Capture the cell that displays the provided text and extract its [x, y] central coordinate. 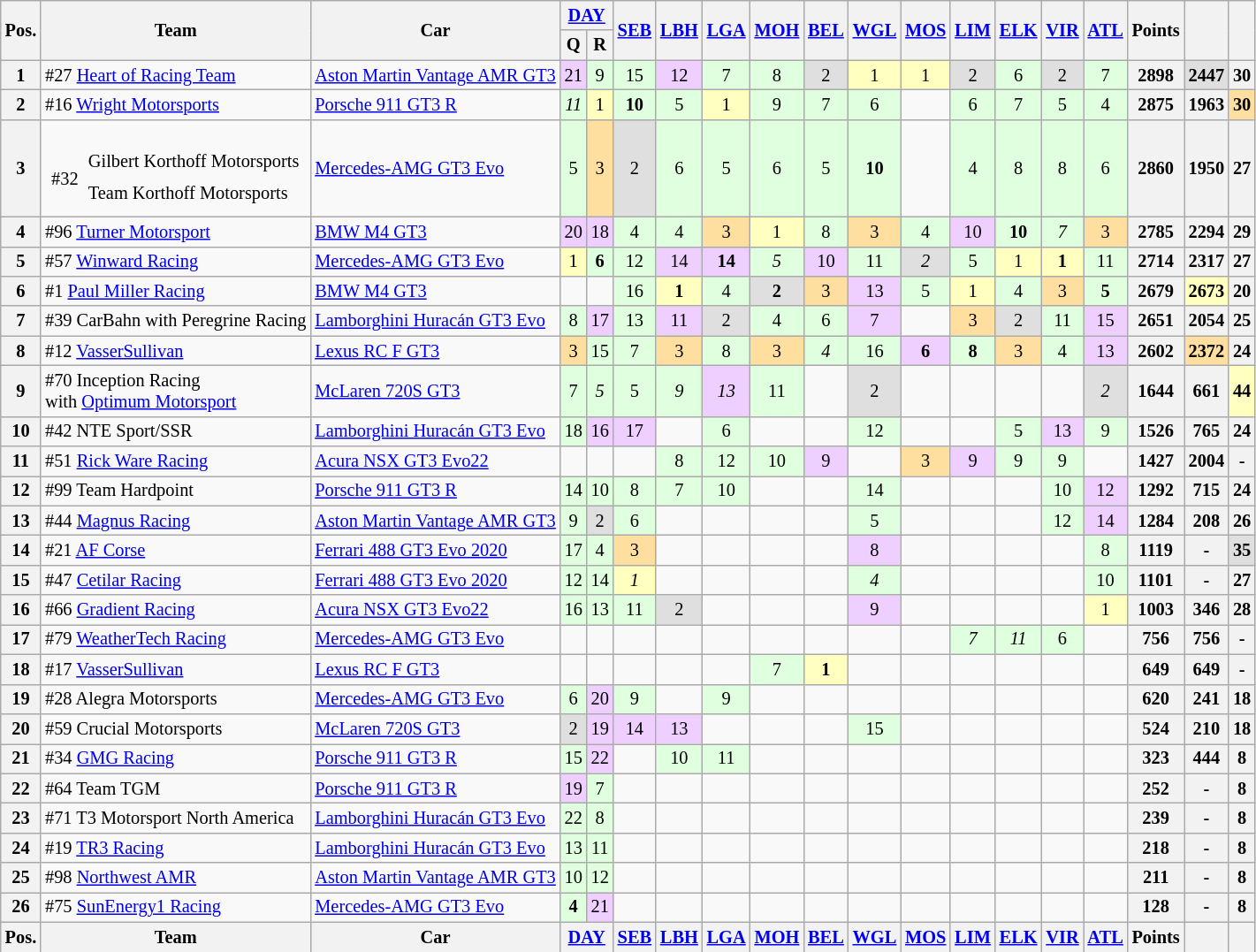
211 [1156, 878]
1644 [1156, 391]
620 [1156, 699]
1284 [1156, 521]
#17 VasserSullivan [175, 669]
#71 T3 Motorsport North America [175, 818]
765 [1207, 431]
#39 CarBahn with Peregrine Racing [175, 321]
2673 [1207, 291]
2054 [1207, 321]
#19 TR3 Racing [175, 848]
1003 [1156, 610]
#12 VasserSullivan [175, 351]
1119 [1156, 551]
#47 Cetilar Racing [175, 580]
#21 AF Corse [175, 551]
#96 Turner Motorsport [175, 232]
1950 [1207, 168]
23 [21, 818]
524 [1156, 728]
Q [574, 45]
#57 Winward Racing [175, 262]
35 [1242, 551]
#44 Magnus Racing [175, 521]
#99 Team Hardpoint [175, 491]
#70 Inception Racing with Optimum Motorsport [175, 391]
2294 [1207, 232]
241 [1207, 699]
218 [1156, 848]
#79 WeatherTech Racing [175, 639]
#98 Northwest AMR [175, 878]
#34 GMG Racing [175, 758]
R [600, 45]
Team Korthoff Motorsports [194, 193]
#64 Team TGM [175, 788]
1292 [1156, 491]
323 [1156, 758]
29 [1242, 232]
2785 [1156, 232]
661 [1207, 391]
208 [1207, 521]
346 [1207, 610]
2898 [1156, 75]
252 [1156, 788]
444 [1207, 758]
2004 [1207, 461]
#1 Paul Miller Racing [175, 291]
715 [1207, 491]
Gilbert Korthoff Motorsports [194, 162]
1101 [1156, 580]
#59 Crucial Motorsports [175, 728]
28 [1242, 610]
2651 [1156, 321]
#42 NTE Sport/SSR [175, 431]
44 [1242, 391]
#51 Rick Ware Racing [175, 461]
2714 [1156, 262]
1963 [1207, 104]
239 [1156, 818]
1427 [1156, 461]
2875 [1156, 104]
2602 [1156, 351]
2679 [1156, 291]
2372 [1207, 351]
210 [1207, 728]
2447 [1207, 75]
#32 Gilbert Korthoff Motorsports Team Korthoff Motorsports [175, 168]
#16 Wright Motorsports [175, 104]
#28 Alegra Motorsports [175, 699]
#32 [65, 179]
1526 [1156, 431]
2317 [1207, 262]
#66 Gradient Racing [175, 610]
128 [1156, 907]
2860 [1156, 168]
#27 Heart of Racing Team [175, 75]
#75 SunEnergy1 Racing [175, 907]
